From the cell containing the given text, extract its center point as (x, y) coordinate. 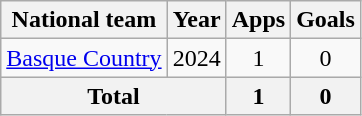
Goals (326, 20)
National team (84, 20)
2024 (196, 58)
Total (114, 96)
Apps (258, 20)
Basque Country (84, 58)
Year (196, 20)
